Determine the [x, y] coordinate at the center of the cell enclosing the given text.  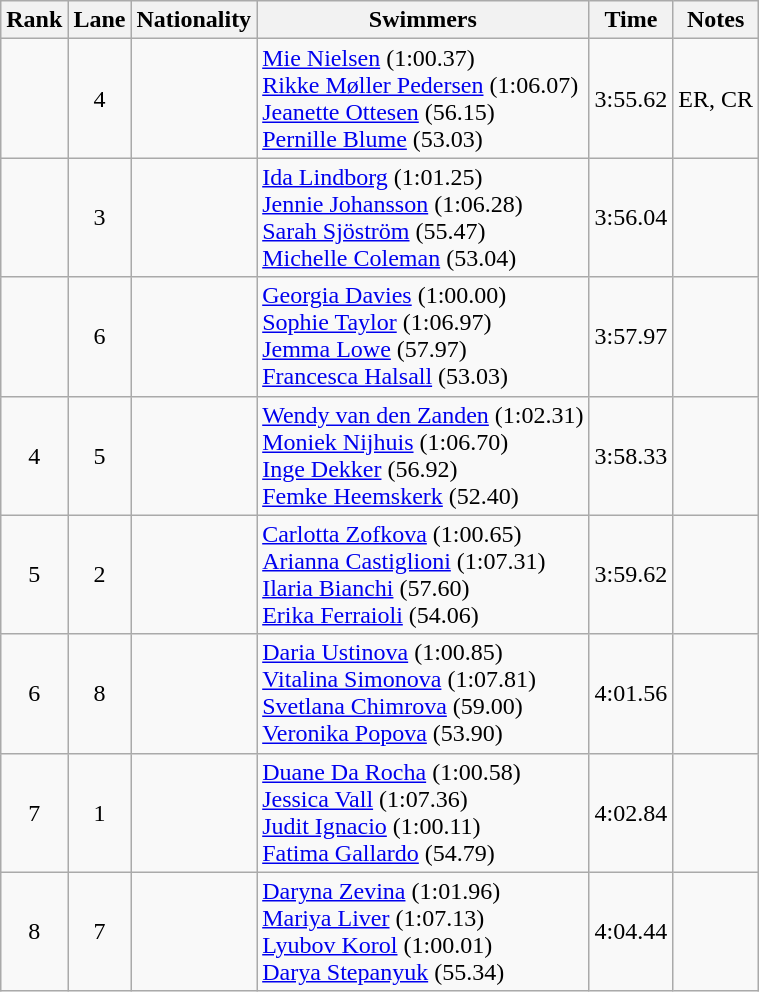
Swimmers [423, 20]
Lane [100, 20]
3:58.33 [631, 456]
Georgia Davies (1:00.00)Sophie Taylor (1:06.97)Jemma Lowe (57.97)Francesca Halsall (53.03) [423, 336]
Duane Da Rocha (1:00.58)Jessica Vall (1:07.36)Judit Ignacio (1:00.11)Fatima Gallardo (54.79) [423, 812]
3:59.62 [631, 574]
Notes [716, 20]
Daryna Zevina (1:01.96)Mariya Liver (1:07.13)Lyubov Korol (1:00.01)Darya Stepanyuk (55.34) [423, 932]
4:04.44 [631, 932]
3:55.62 [631, 98]
2 [100, 574]
Mie Nielsen (1:00.37)Rikke Møller Pedersen (1:06.07)Jeanette Ottesen (56.15)Pernille Blume (53.03) [423, 98]
Ida Lindborg (1:01.25)Jennie Johansson (1:06.28)Sarah Sjöström (55.47)Michelle Coleman (53.04) [423, 218]
Time [631, 20]
4:01.56 [631, 694]
Nationality [194, 20]
1 [100, 812]
3 [100, 218]
Rank [34, 20]
4:02.84 [631, 812]
Wendy van den Zanden (1:02.31)Moniek Nijhuis (1:06.70)Inge Dekker (56.92)Femke Heemskerk (52.40) [423, 456]
Carlotta Zofkova (1:00.65)Arianna Castiglioni (1:07.31)Ilaria Bianchi (57.60)Erika Ferraioli (54.06) [423, 574]
3:56.04 [631, 218]
ER, CR [716, 98]
3:57.97 [631, 336]
Daria Ustinova (1:00.85)Vitalina Simonova (1:07.81)Svetlana Chimrova (59.00)Veronika Popova (53.90) [423, 694]
